Search for the cell housing the specified text and yield its [x, y] center coordinate. 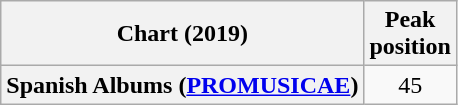
Spanish Albums (PROMUSICAE) [182, 85]
45 [410, 85]
Peakposition [410, 34]
Chart (2019) [182, 34]
